Locate the cell with the specified text and output its [x, y] center coordinate. 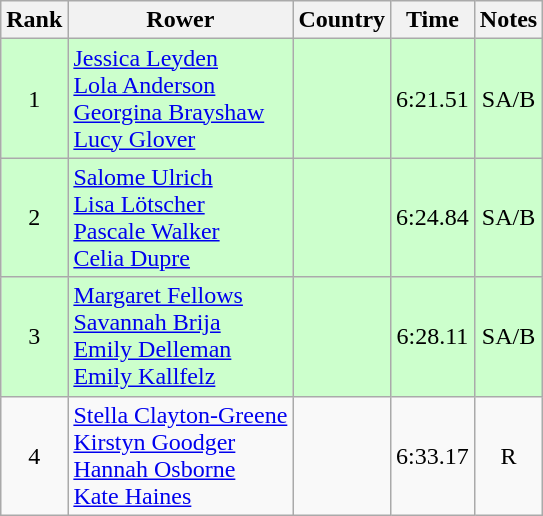
R [508, 456]
Jessica LeydenLola AndersonGeorgina BrayshawLucy Glover [180, 98]
Rank [34, 20]
Rower [180, 20]
6:28.11 [433, 336]
6:21.51 [433, 98]
Margaret FellowsSavannah BrijaEmily DellemanEmily Kallfelz [180, 336]
Salome UlrichLisa LötscherPascale WalkerCelia Dupre [180, 218]
6:24.84 [433, 218]
4 [34, 456]
2 [34, 218]
Stella Clayton-GreeneKirstyn GoodgerHannah OsborneKate Haines [180, 456]
Time [433, 20]
Country [342, 20]
Notes [508, 20]
1 [34, 98]
3 [34, 336]
6:33.17 [433, 456]
